Locate the cell with the specified text and output its (X, Y) center coordinate. 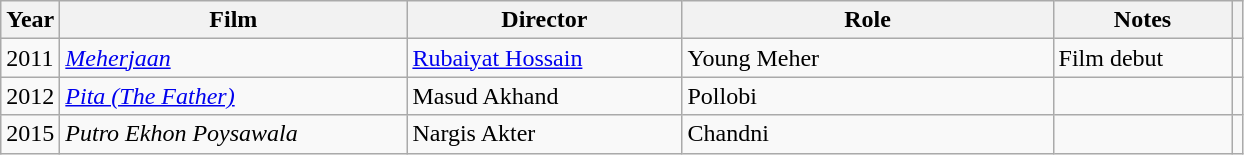
Pita (The Father) (234, 96)
2011 (30, 58)
Masud Akhand (544, 96)
Film debut (1142, 58)
Film (234, 20)
Young Meher (868, 58)
Putro Ekhon Poysawala (234, 134)
Role (868, 20)
Director (544, 20)
Year (30, 20)
Pollobi (868, 96)
2015 (30, 134)
Nargis Akter (544, 134)
Notes (1142, 20)
Chandni (868, 134)
Meherjaan (234, 58)
2012 (30, 96)
Rubaiyat Hossain (544, 58)
